Determine the (x, y) coordinate at the center of the cell enclosing the given text.  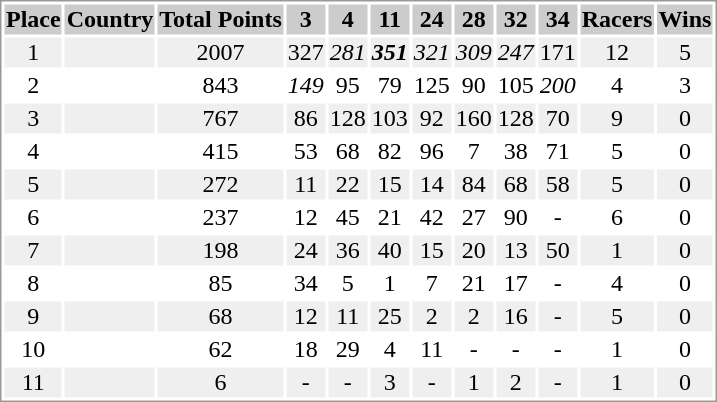
171 (558, 53)
272 (220, 185)
767 (220, 119)
10 (33, 349)
70 (558, 119)
Place (33, 19)
38 (516, 151)
42 (432, 217)
Racers (617, 19)
103 (390, 119)
247 (516, 53)
29 (348, 349)
8 (33, 283)
50 (558, 251)
843 (220, 85)
281 (348, 53)
2007 (220, 53)
27 (474, 217)
160 (474, 119)
Total Points (220, 19)
95 (348, 85)
92 (432, 119)
327 (306, 53)
237 (220, 217)
18 (306, 349)
40 (390, 251)
62 (220, 349)
198 (220, 251)
149 (306, 85)
125 (432, 85)
105 (516, 85)
86 (306, 119)
17 (516, 283)
351 (390, 53)
79 (390, 85)
32 (516, 19)
13 (516, 251)
Wins (685, 19)
28 (474, 19)
20 (474, 251)
22 (348, 185)
14 (432, 185)
321 (432, 53)
58 (558, 185)
309 (474, 53)
36 (348, 251)
200 (558, 85)
Country (110, 19)
16 (516, 317)
85 (220, 283)
415 (220, 151)
25 (390, 317)
84 (474, 185)
96 (432, 151)
82 (390, 151)
45 (348, 217)
71 (558, 151)
53 (306, 151)
